Locate the cell with the specified text and output its (x, y) center coordinate. 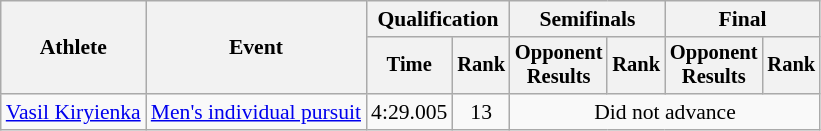
Athlete (74, 48)
Did not advance (665, 112)
13 (481, 112)
Event (256, 48)
Time (409, 66)
Semifinals (588, 19)
Qualification (438, 19)
Final (742, 19)
4:29.005 (409, 112)
Men's individual pursuit (256, 112)
Vasil Kiryienka (74, 112)
